Output the [X, Y] coordinate of the center of the cell containing the given text.  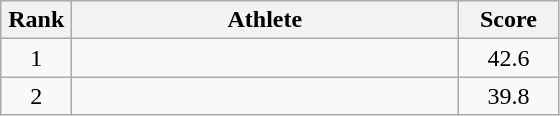
2 [36, 96]
42.6 [508, 58]
Score [508, 20]
39.8 [508, 96]
1 [36, 58]
Athlete [265, 20]
Rank [36, 20]
